Provide the (x, y) coordinate of the cell's center where the given text is located.  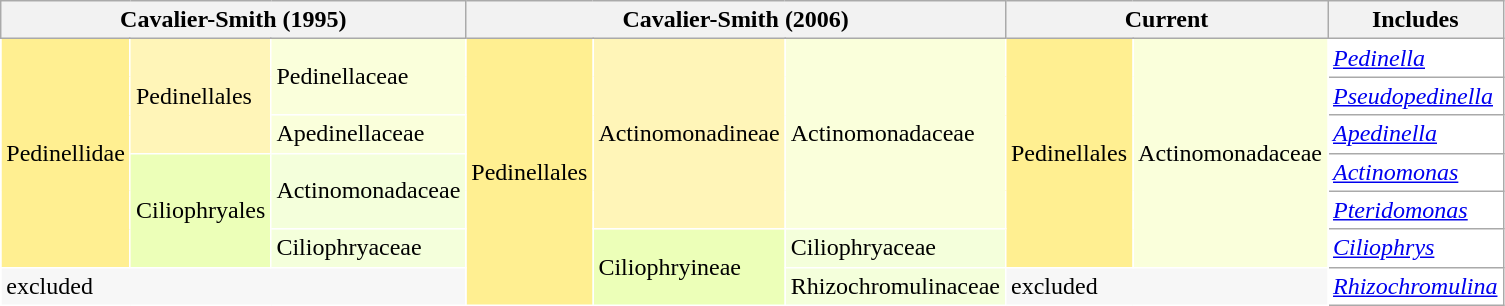
Pedinella (1416, 58)
Includes (1416, 20)
Ciliophryineae (689, 267)
Pseudopedinella (1416, 96)
Actinomonadineae (689, 134)
Current (1166, 20)
Rhizochromulina (1416, 286)
Apedinella (1416, 134)
Pedinellaceae (368, 77)
Cavalier-Smith (2006) (736, 20)
Pteridomonas (1416, 210)
Actinomonas (1416, 172)
Pedinellidae (66, 153)
Rhizochromulinaceae (895, 286)
Ciliophryales (200, 210)
Apedinellaceae (368, 134)
Ciliophrys (1416, 248)
Cavalier-Smith (1995) (234, 20)
